Determine the [x, y] coordinate at the center of the cell enclosing the given text.  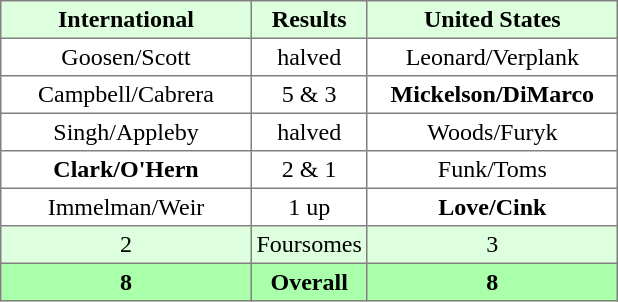
Goosen/Scott [126, 57]
Love/Cink [492, 207]
2 [126, 245]
Immelman/Weir [126, 207]
Leonard/Verplank [492, 57]
Singh/Appleby [126, 132]
Mickelson/DiMarco [492, 95]
3 [492, 245]
Funk/Toms [492, 170]
2 & 1 [309, 170]
Clark/O'Hern [126, 170]
5 & 3 [309, 95]
Foursomes [309, 245]
United States [492, 20]
Campbell/Cabrera [126, 95]
Overall [309, 282]
Woods/Furyk [492, 132]
1 up [309, 207]
International [126, 20]
Results [309, 20]
